Return (x, y) of the center of cell containing provided text 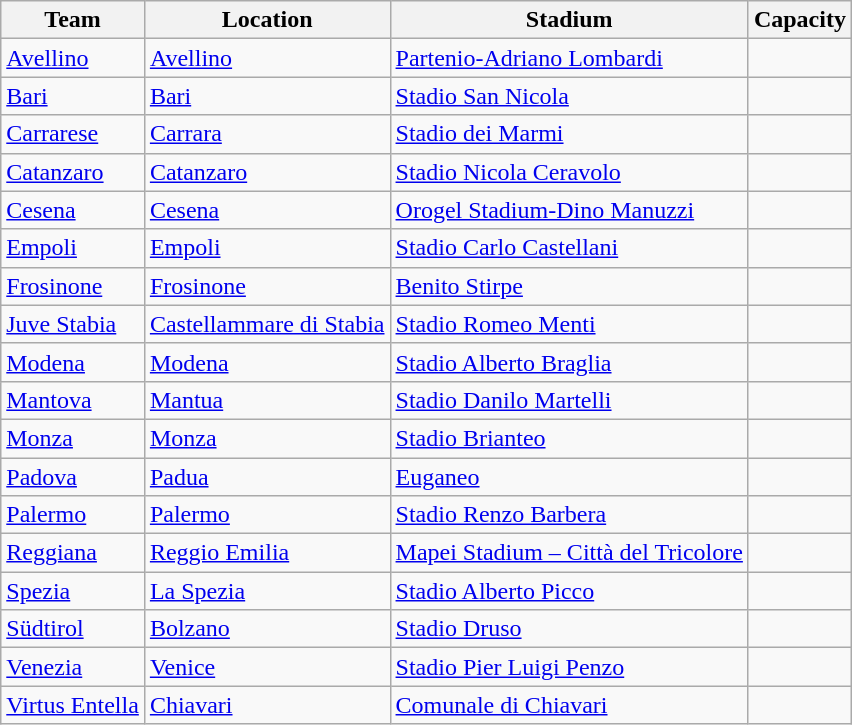
Stadio Alberto Picco (569, 591)
Padua (267, 477)
Stadio Nicola Ceravolo (569, 172)
Virtus Entella (73, 705)
Stadio Pier Luigi Penzo (569, 667)
Spezia (73, 591)
Orogel Stadium-Dino Manuzzi (569, 210)
Stadio Brianteo (569, 438)
Benito Stirpe (569, 286)
Chiavari (267, 705)
Bolzano (267, 629)
Stadio Carlo Castellani (569, 248)
Padova (73, 477)
Team (73, 20)
Carrara (267, 134)
Euganeo (569, 477)
Mantua (267, 400)
Reggio Emilia (267, 553)
Carrarese (73, 134)
Stadio Danilo Martelli (569, 400)
Mapei Stadium – Città del Tricolore (569, 553)
Stadio Romeo Menti (569, 324)
Partenio-Adriano Lombardi (569, 58)
Mantova (73, 400)
Location (267, 20)
La Spezia (267, 591)
Stadio San Nicola (569, 96)
Castellammare di Stabia (267, 324)
Capacity (800, 20)
Reggiana (73, 553)
Stadio Renzo Barbera (569, 515)
Comunale di Chiavari (569, 705)
Stadium (569, 20)
Venice (267, 667)
Juve Stabia (73, 324)
Venezia (73, 667)
Stadio dei Marmi (569, 134)
Stadio Alberto Braglia (569, 362)
Stadio Druso (569, 629)
Südtirol (73, 629)
